Find where the given text appears and provide that cell's center as (x, y) coordinate. 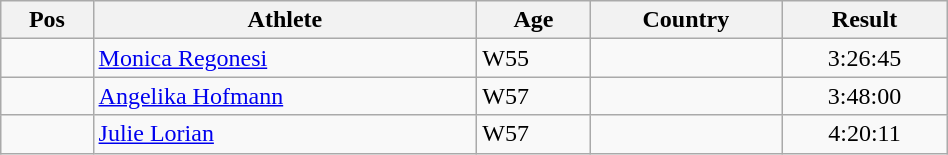
3:48:00 (865, 96)
Athlete (285, 20)
3:26:45 (865, 58)
Julie Lorian (285, 134)
Monica Regonesi (285, 58)
4:20:11 (865, 134)
Pos (47, 20)
Age (534, 20)
Result (865, 20)
W55 (534, 58)
Angelika Hofmann (285, 96)
Country (686, 20)
